Output the (x, y) coordinate of the center of the cell containing the given text.  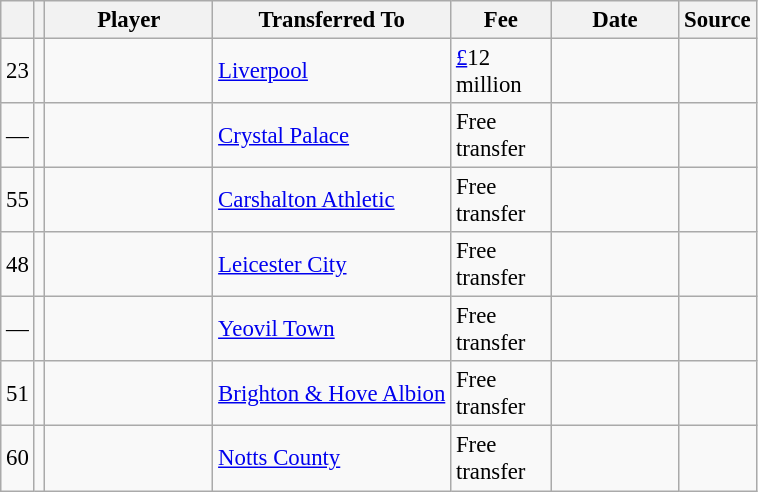
Source (718, 20)
51 (18, 394)
48 (18, 264)
60 (18, 458)
Yeovil Town (332, 330)
Date (615, 20)
Player (129, 20)
Notts County (332, 458)
55 (18, 200)
Brighton & Hove Albion (332, 394)
Leicester City (332, 264)
£12 million (502, 72)
Crystal Palace (332, 136)
Carshalton Athletic (332, 200)
Transferred To (332, 20)
Liverpool (332, 72)
23 (18, 72)
Fee (502, 20)
